Determine the (X, Y) coordinate at the center of the cell enclosing the given text.  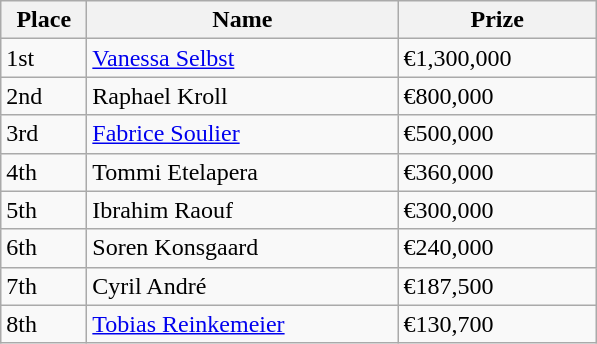
Cyril André (242, 286)
Ibrahim Raouf (242, 210)
3rd (44, 134)
Fabrice Soulier (242, 134)
Soren Konsgaard (242, 248)
4th (44, 172)
€187,500 (498, 286)
1st (44, 58)
€360,000 (498, 172)
7th (44, 286)
Raphael Kroll (242, 96)
2nd (44, 96)
Name (242, 20)
6th (44, 248)
€300,000 (498, 210)
€500,000 (498, 134)
€800,000 (498, 96)
Vanessa Selbst (242, 58)
8th (44, 324)
Prize (498, 20)
Place (44, 20)
€240,000 (498, 248)
Tobias Reinkemeier (242, 324)
Tommi Etelapera (242, 172)
€1,300,000 (498, 58)
5th (44, 210)
€130,700 (498, 324)
